Search for the cell housing the specified text and yield its (x, y) center coordinate. 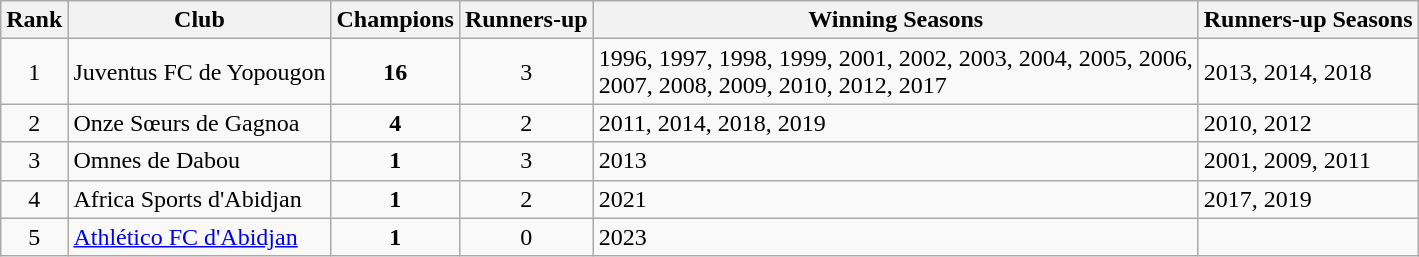
Runners-up Seasons (1308, 20)
Onze Sœurs de Gagnoa (200, 123)
2001, 2009, 2011 (1308, 161)
16 (395, 72)
1996, 1997, 1998, 1999, 2001, 2002, 2003, 2004, 2005, 2006,2007, 2008, 2009, 2010, 2012, 2017 (896, 72)
Juventus FC de Yopougon (200, 72)
5 (34, 237)
2023 (896, 237)
2010, 2012 (1308, 123)
0 (526, 237)
Runners-up (526, 20)
2013 (896, 161)
Winning Seasons (896, 20)
Athlético FC d'Abidjan (200, 237)
Omnes de Dabou (200, 161)
2011, 2014, 2018, 2019 (896, 123)
Champions (395, 20)
Club (200, 20)
2017, 2019 (1308, 199)
Rank (34, 20)
2013, 2014, 2018 (1308, 72)
Africa Sports d'Abidjan (200, 199)
2021 (896, 199)
